Provide the [x, y] coordinate of the cell's center where the given text is located.  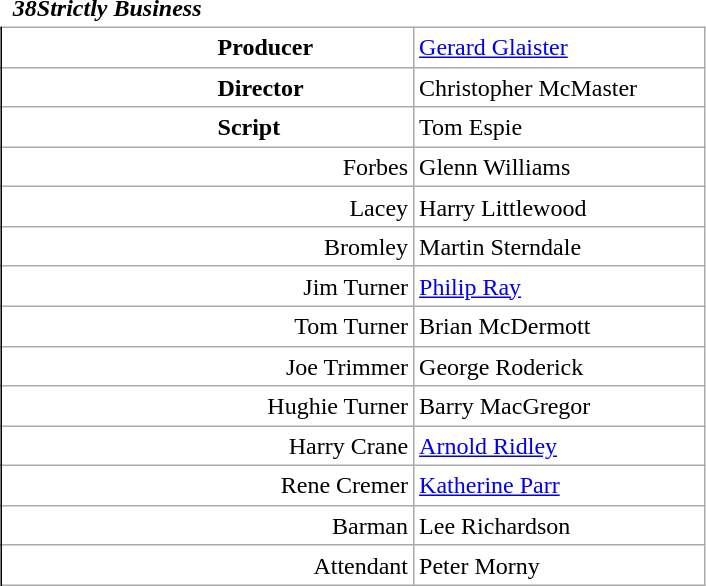
Peter Morny [560, 565]
Lacey [208, 207]
Tom Turner [208, 326]
Producer [208, 47]
Jim Turner [208, 286]
Brian McDermott [560, 326]
Director [208, 87]
Arnold Ridley [560, 446]
Katherine Parr [560, 486]
Attendant [208, 565]
Script [208, 127]
Martin Sterndale [560, 247]
Glenn Williams [560, 167]
Harry Crane [208, 446]
Harry Littlewood [560, 207]
Lee Richardson [560, 525]
Barry MacGregor [560, 406]
Gerard Glaister [560, 47]
Philip Ray [560, 286]
Barman [208, 525]
Rene Cremer [208, 486]
Bromley [208, 247]
George Roderick [560, 366]
Christopher McMaster [560, 87]
Forbes [208, 167]
Joe Trimmer [208, 366]
Hughie Turner [208, 406]
Tom Espie [560, 127]
